Search for the cell housing the specified text and yield its [X, Y] center coordinate. 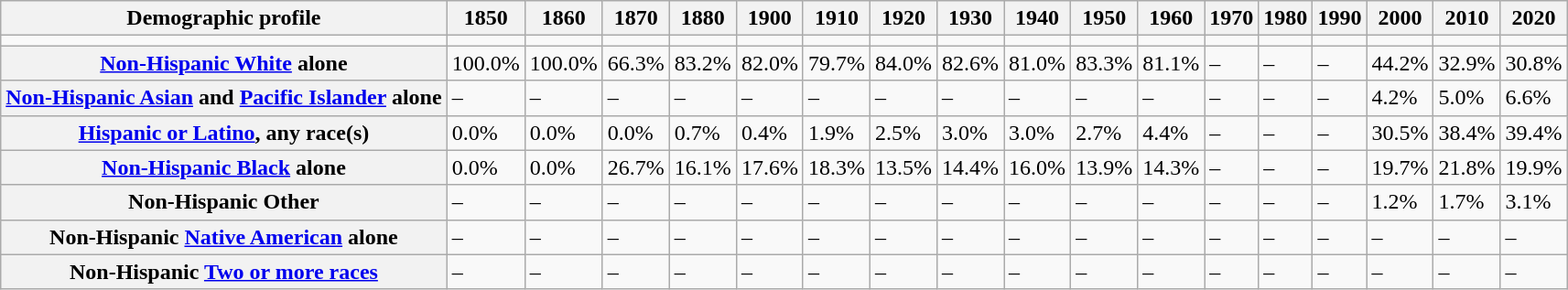
14.3% [1172, 167]
19.9% [1534, 167]
1900 [769, 18]
14.4% [970, 167]
16.1% [703, 167]
2.5% [903, 133]
1.9% [837, 133]
30.5% [1400, 133]
26.7% [635, 167]
Non-Hispanic Native American alone [223, 237]
1.2% [1400, 202]
82.6% [970, 63]
81.1% [1172, 63]
83.3% [1104, 63]
81.0% [1038, 63]
Non-Hispanic White alone [223, 63]
4.4% [1172, 133]
Hispanic or Latino, any race(s) [223, 133]
Non-Hispanic Asian and Pacific Islander alone [223, 98]
1870 [635, 18]
1950 [1104, 18]
13.5% [903, 167]
2000 [1400, 18]
Demographic profile [223, 18]
6.6% [1534, 98]
1880 [703, 18]
2010 [1466, 18]
13.9% [1104, 167]
66.3% [635, 63]
Non-Hispanic Two or more races [223, 272]
21.8% [1466, 167]
Non-Hispanic Black alone [223, 167]
17.6% [769, 167]
30.8% [1534, 63]
1850 [485, 18]
1940 [1038, 18]
2.7% [1104, 133]
5.0% [1466, 98]
4.2% [1400, 98]
1860 [564, 18]
39.4% [1534, 133]
1.7% [1466, 202]
82.0% [769, 63]
44.2% [1400, 63]
19.7% [1400, 167]
18.3% [837, 167]
0.4% [769, 133]
84.0% [903, 63]
83.2% [703, 63]
1990 [1340, 18]
1920 [903, 18]
0.7% [703, 133]
1960 [1172, 18]
16.0% [1038, 167]
1930 [970, 18]
79.7% [837, 63]
1970 [1232, 18]
2020 [1534, 18]
3.1% [1534, 202]
38.4% [1466, 133]
1910 [837, 18]
Non-Hispanic Other [223, 202]
32.9% [1466, 63]
1980 [1285, 18]
